Determine the [x, y] coordinate at the center of the cell enclosing the given text.  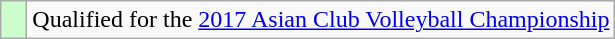
Qualified for the 2017 Asian Club Volleyball Championship [321, 20]
